For the text-containing cell, return its midpoint in [x, y] coordinate format. 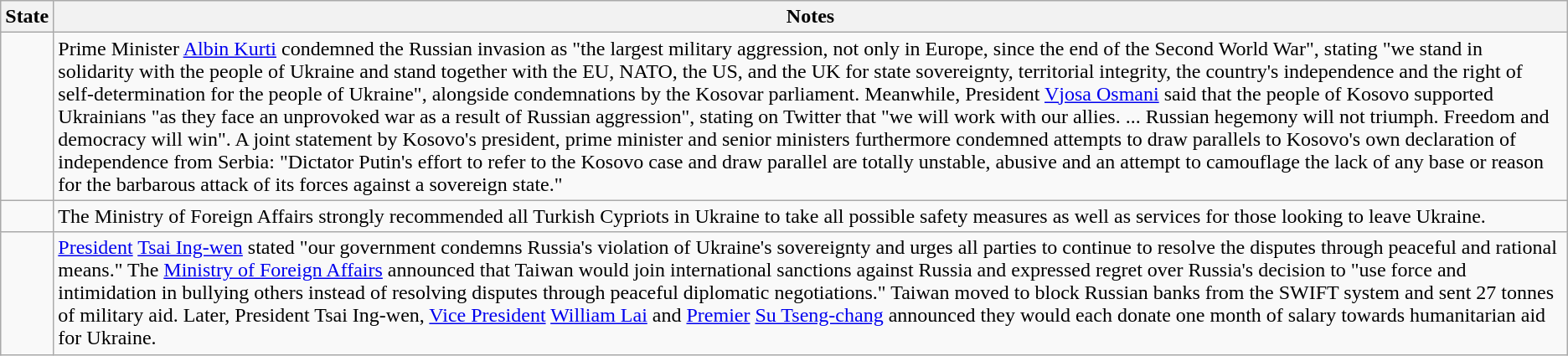
Notes [811, 17]
State [27, 17]
